Locate the cell with the specified text and output its [X, Y] center coordinate. 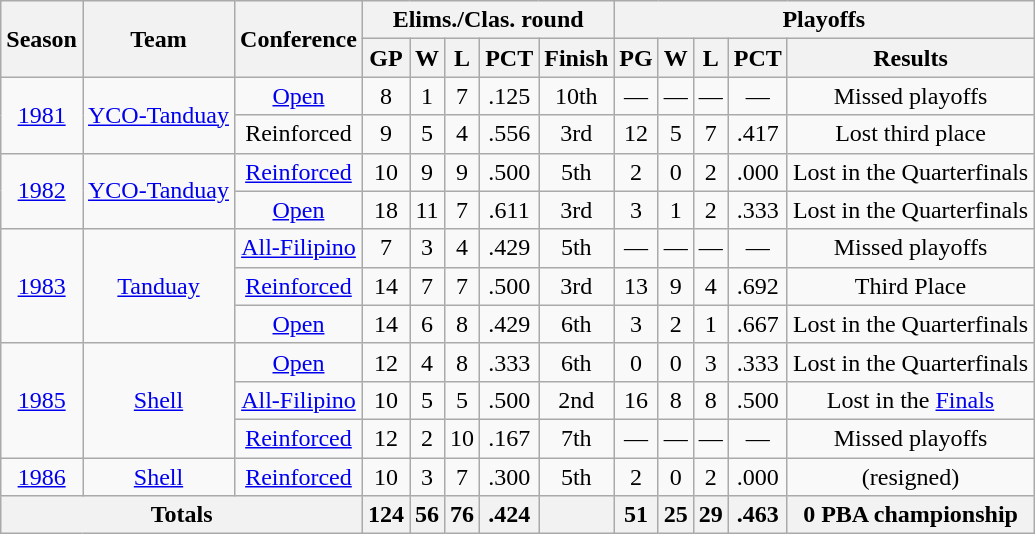
18 [386, 210]
1985 [42, 400]
25 [676, 515]
10th [576, 96]
1981 [42, 115]
.125 [510, 96]
Playoffs [824, 20]
1983 [42, 286]
Elims./Clas. round [488, 20]
29 [710, 515]
Conference [299, 39]
76 [462, 515]
.463 [758, 515]
13 [636, 286]
.417 [758, 134]
.167 [510, 438]
Tanduay [158, 286]
.424 [510, 515]
Finish [576, 58]
.667 [758, 324]
.692 [758, 286]
51 [636, 515]
.611 [510, 210]
7th [576, 438]
11 [428, 210]
124 [386, 515]
1982 [42, 191]
Team [158, 39]
2nd [576, 400]
PG [636, 58]
Third Place [910, 286]
(resigned) [910, 477]
Season [42, 39]
Lost third place [910, 134]
56 [428, 515]
GP [386, 58]
1986 [42, 477]
0 PBA championship [910, 515]
Results [910, 58]
6 [428, 324]
Totals [182, 515]
.300 [510, 477]
Lost in the Finals [910, 400]
16 [636, 400]
.556 [510, 134]
